Locate the cell with the specified text and output its (x, y) center coordinate. 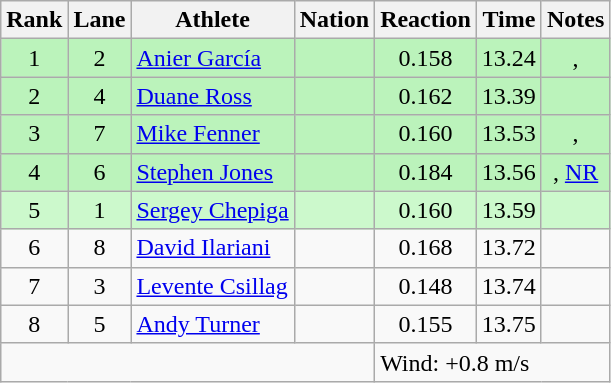
0.158 (426, 58)
0.168 (426, 248)
David Ilariani (212, 248)
Duane Ross (212, 96)
Anier García (212, 58)
Sergey Chepiga (212, 210)
0.148 (426, 286)
0.162 (426, 96)
Time (508, 20)
0.155 (426, 324)
Stephen Jones (212, 172)
Reaction (426, 20)
13.59 (508, 210)
13.39 (508, 96)
Notes (575, 20)
Nation (334, 20)
, NR (575, 172)
Wind: +0.8 m/s (492, 362)
13.75 (508, 324)
13.56 (508, 172)
Levente Csillag (212, 286)
13.74 (508, 286)
13.24 (508, 58)
Lane (100, 20)
Andy Turner (212, 324)
0.184 (426, 172)
13.53 (508, 134)
Athlete (212, 20)
13.72 (508, 248)
Rank (34, 20)
Mike Fenner (212, 134)
